Return (x, y) of the center of cell containing provided text 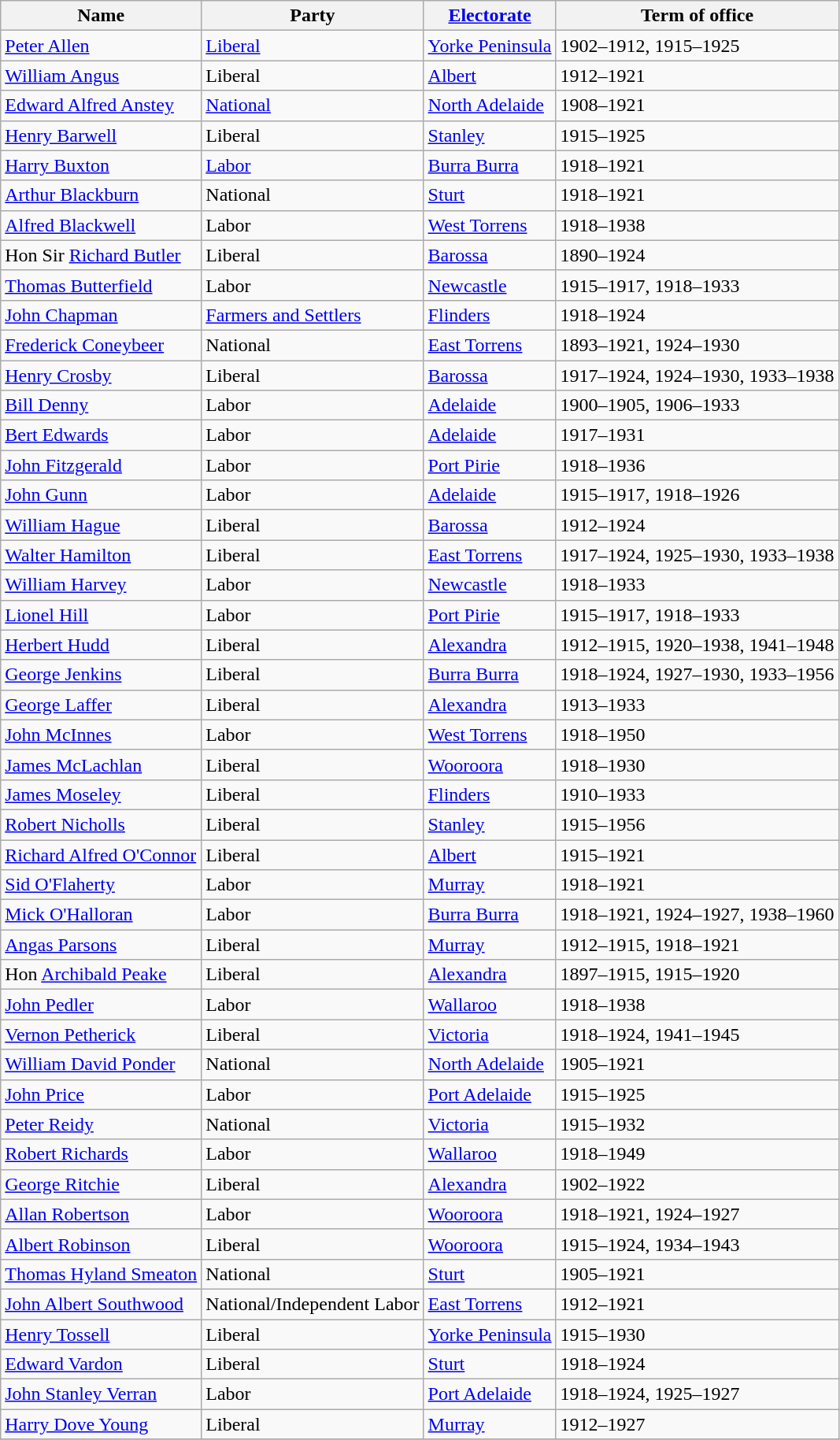
1902–1922 (698, 1184)
1918–1924, 1925–1927 (698, 1394)
Hon Archibald Peake (101, 975)
Peter Allen (101, 46)
Thomas Butterfield (101, 285)
1915–1917, 1918–1926 (698, 495)
Sid O'Flaherty (101, 885)
John Pedler (101, 1005)
Bert Edwards (101, 435)
1915–1956 (698, 824)
1918–1936 (698, 465)
James McLachlan (101, 764)
Harry Buxton (101, 165)
John Chapman (101, 315)
1893–1921, 1924–1930 (698, 345)
George Jenkins (101, 675)
John Fitzgerald (101, 465)
1917–1924, 1924–1930, 1933–1938 (698, 376)
Angas Parsons (101, 945)
Lionel Hill (101, 615)
1918–1921, 1924–1927, 1938–1960 (698, 915)
1918–1930 (698, 764)
1912–1927 (698, 1424)
Party (313, 16)
1918–1924, 1927–1930, 1933–1956 (698, 675)
George Ritchie (101, 1184)
Hon Sir Richard Butler (101, 255)
1915–1924, 1934–1943 (698, 1244)
1918–1949 (698, 1154)
1918–1933 (698, 585)
1900–1905, 1906–1933 (698, 405)
Arthur Blackburn (101, 195)
Name (101, 16)
Term of office (698, 16)
1918–1921, 1924–1927 (698, 1214)
1912–1915, 1918–1921 (698, 945)
1897–1915, 1915–1920 (698, 975)
1918–1950 (698, 735)
National/Independent Labor (313, 1304)
1918–1924, 1941–1945 (698, 1035)
1890–1924 (698, 255)
Harry Dove Young (101, 1424)
Farmers and Settlers (313, 315)
Henry Crosby (101, 376)
James Moseley (101, 794)
1908–1921 (698, 106)
Herbert Hudd (101, 645)
Robert Richards (101, 1154)
Edward Alfred Anstey (101, 106)
1915–1930 (698, 1334)
John Stanley Verran (101, 1394)
Vernon Petherick (101, 1035)
1902–1912, 1915–1925 (698, 46)
Alfred Blackwell (101, 225)
1913–1933 (698, 705)
George Laffer (101, 705)
1915–1921 (698, 854)
1917–1924, 1925–1930, 1933–1938 (698, 555)
Edward Vardon (101, 1364)
Thomas Hyland Smeaton (101, 1274)
John Gunn (101, 495)
John McInnes (101, 735)
John Albert Southwood (101, 1304)
1912–1924 (698, 525)
William Harvey (101, 585)
Allan Robertson (101, 1214)
Albert Robinson (101, 1244)
William David Ponder (101, 1064)
John Price (101, 1094)
Henry Tossell (101, 1334)
Mick O'Halloran (101, 915)
William Hague (101, 525)
Electorate (490, 16)
1912–1915, 1920–1938, 1941–1948 (698, 645)
Henry Barwell (101, 135)
William Angus (101, 76)
1917–1931 (698, 435)
Peter Reidy (101, 1124)
Bill Denny (101, 405)
Robert Nicholls (101, 824)
Walter Hamilton (101, 555)
Richard Alfred O'Connor (101, 854)
Frederick Coneybeer (101, 345)
1910–1933 (698, 794)
1915–1932 (698, 1124)
